Locate the cell with the specified text and output its [X, Y] center coordinate. 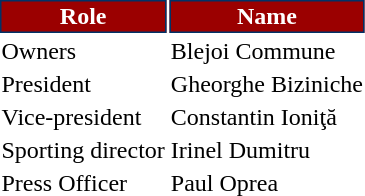
Owners [83, 51]
Sporting director [83, 150]
Blejoi Commune [266, 51]
Vice-president [83, 117]
President [83, 84]
Gheorghe Biziniche [266, 84]
Role [83, 16]
Irinel Dumitru [266, 150]
Constantin Ioniţă [266, 117]
Name [266, 16]
